Determine the [X, Y] coordinate at the center of the cell enclosing the given text.  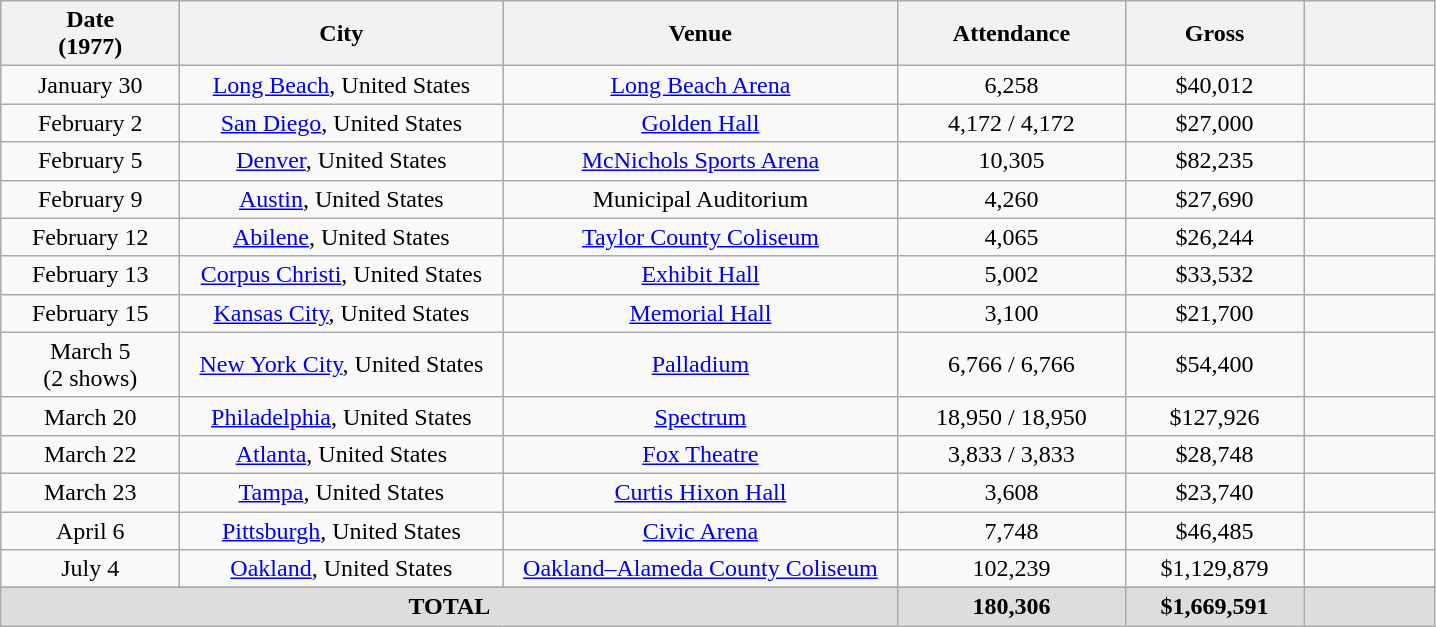
$27,690 [1214, 199]
$26,244 [1214, 237]
February 15 [90, 313]
February 12 [90, 237]
February 9 [90, 199]
3,100 [1012, 313]
January 30 [90, 85]
5,002 [1012, 275]
Oakland–Alameda County Coliseum [700, 569]
Exhibit Hall [700, 275]
TOTAL [450, 607]
180,306 [1012, 607]
Corpus Christi, United States [342, 275]
4,260 [1012, 199]
Golden Hall [700, 123]
$127,926 [1214, 416]
February 13 [90, 275]
6,258 [1012, 85]
$1,129,879 [1214, 569]
City [342, 34]
Oakland, United States [342, 569]
$54,400 [1214, 364]
April 6 [90, 531]
3,833 / 3,833 [1012, 454]
$82,235 [1214, 161]
February 2 [90, 123]
Memorial Hall [700, 313]
10,305 [1012, 161]
Date(1977) [90, 34]
February 5 [90, 161]
Austin, United States [342, 199]
Atlanta, United States [342, 454]
Philadelphia, United States [342, 416]
Fox Theatre [700, 454]
Attendance [1012, 34]
March 20 [90, 416]
$21,700 [1214, 313]
102,239 [1012, 569]
Curtis Hixon Hall [700, 492]
Spectrum [700, 416]
4,065 [1012, 237]
4,172 / 4,172 [1012, 123]
Long Beach, United States [342, 85]
Denver, United States [342, 161]
Abilene, United States [342, 237]
San Diego, United States [342, 123]
Gross [1214, 34]
$27,000 [1214, 123]
March 5(2 shows) [90, 364]
Venue [700, 34]
Tampa, United States [342, 492]
March 23 [90, 492]
McNichols Sports Arena [700, 161]
$33,532 [1214, 275]
New York City, United States [342, 364]
3,608 [1012, 492]
7,748 [1012, 531]
$23,740 [1214, 492]
$28,748 [1214, 454]
$1,669,591 [1214, 607]
6,766 / 6,766 [1012, 364]
Taylor County Coliseum [700, 237]
March 22 [90, 454]
18,950 / 18,950 [1012, 416]
Palladium [700, 364]
Civic Arena [700, 531]
July 4 [90, 569]
Kansas City, United States [342, 313]
Pittsburgh, United States [342, 531]
$40,012 [1214, 85]
Municipal Auditorium [700, 199]
$46,485 [1214, 531]
Long Beach Arena [700, 85]
